Capture the cell that displays the provided text and extract its [x, y] central coordinate. 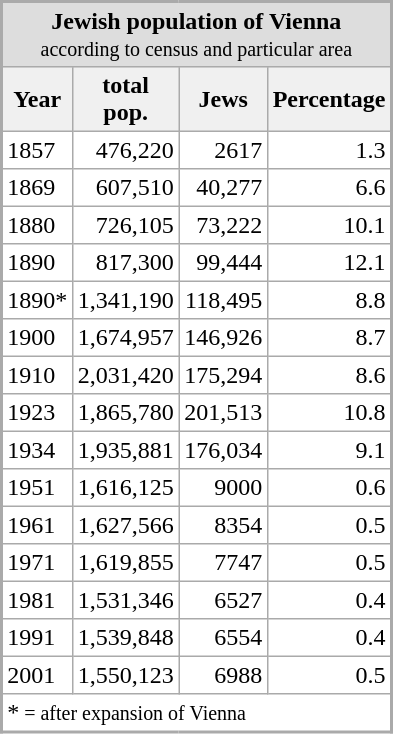
Percentage [329, 99]
817,300 [125, 263]
total pop. [125, 99]
2617 [223, 150]
1,531,346 [125, 600]
1923 [36, 413]
476,220 [125, 150]
1934 [36, 450]
1991 [36, 638]
Year [36, 99]
6988 [223, 675]
1,341,190 [125, 300]
Jewish population of Viennaaccording to census and particular area [196, 34]
0.6 [329, 488]
99,444 [223, 263]
1951 [36, 488]
1981 [36, 600]
1,550,123 [125, 675]
1,865,780 [125, 413]
7747 [223, 563]
6.6 [329, 188]
118,495 [223, 300]
6554 [223, 638]
1890* [36, 300]
1961 [36, 525]
1,616,125 [125, 488]
2,031,420 [125, 375]
8354 [223, 525]
607,510 [125, 188]
1,627,566 [125, 525]
10.1 [329, 225]
6527 [223, 600]
12.1 [329, 263]
1890 [36, 263]
1,619,855 [125, 563]
1910 [36, 375]
2001 [36, 675]
9000 [223, 488]
1900 [36, 338]
1,935,881 [125, 450]
8.8 [329, 300]
73,222 [223, 225]
8.7 [329, 338]
201,513 [223, 413]
10.8 [329, 413]
* = after expansion of Vienna [196, 713]
726,105 [125, 225]
1880 [36, 225]
1869 [36, 188]
176,034 [223, 450]
1,674,957 [125, 338]
175,294 [223, 375]
1,539,848 [125, 638]
8.6 [329, 375]
1.3 [329, 150]
Jews [223, 99]
1971 [36, 563]
146,926 [223, 338]
1857 [36, 150]
9.1 [329, 450]
40,277 [223, 188]
